Capture the cell that displays the provided text and extract its (X, Y) central coordinate. 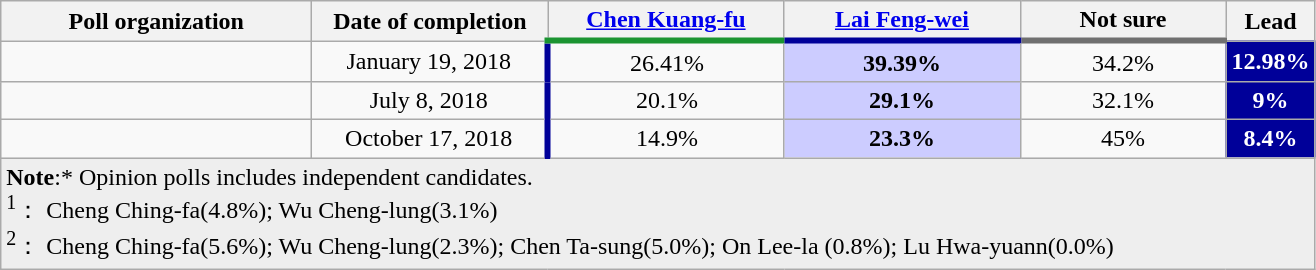
January 19, 2018 (430, 61)
14.9% (666, 138)
Date of completion (430, 21)
Chen Kuang-fu (666, 21)
Not sure (1123, 21)
July 8, 2018 (430, 100)
32.1% (1123, 100)
October 17, 2018 (430, 138)
20.1% (666, 100)
9% (1270, 100)
12.98% (1270, 61)
45% (1123, 138)
Poll organization (156, 21)
39.39% (902, 61)
26.41% (666, 61)
34.2% (1123, 61)
8.4% (1270, 138)
Lai Feng-wei (902, 21)
Lead (1270, 21)
23.3% (902, 138)
29.1% (902, 100)
